Pinpoint the cell where the given text exists, returning its [X, Y] midpoint coordinate. 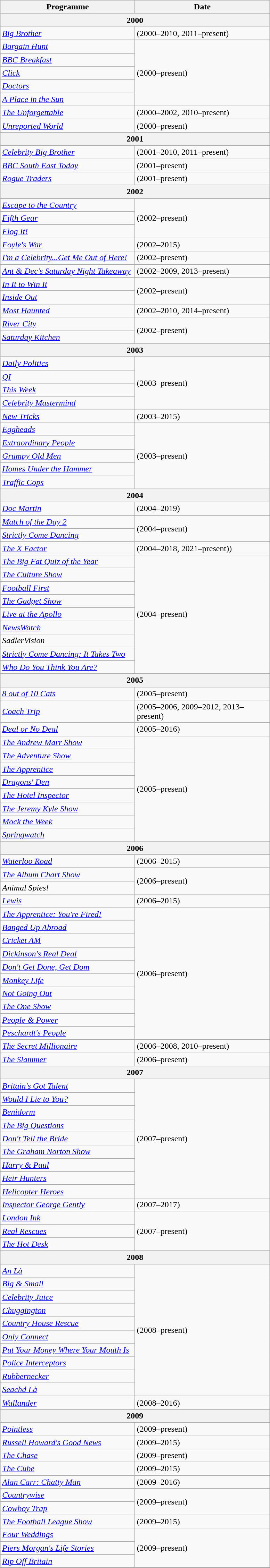
Programme [68, 7]
The Apprentice: You're Fired! [68, 914]
2006 [135, 848]
The Gadget Show [68, 601]
Springwatch [68, 835]
Saturday Kitchen [68, 337]
New Tricks [68, 416]
SadlerVision [68, 641]
Country House Rescue [68, 1323]
Waterloo Road [68, 861]
Inside Out [68, 297]
Russell Howard's Good News [68, 1442]
The Big Questions [68, 1125]
Most Haunted [68, 310]
Grumpy Old Men [68, 456]
Animal Spies! [68, 888]
Eggheads [68, 429]
Who Do You Think You Are? [68, 667]
Click [68, 73]
2008 [135, 1258]
Cowboy Trap [68, 1508]
(2002–2015) [202, 245]
Doctors [68, 86]
The Apprentice [68, 769]
Strictly Come Dancing: It Takes Two [68, 654]
Strictly Come Dancing [68, 535]
The Andrew Marr Show [68, 742]
Dickinson's Real Deal [68, 954]
The Culture Show [68, 574]
(2006–2008, 2010–present) [202, 1046]
2005 [135, 680]
Cricket AM [68, 940]
Escape to the Country [68, 205]
Four Weddings [68, 1535]
Ant & Dec's Saturday Night Takeaway [68, 271]
Celebrity Big Brother [68, 152]
Benidorm [68, 1112]
NewsWatch [68, 628]
Monkey Life [68, 980]
Deal or No Deal [68, 729]
Police Interceptors [68, 1363]
London Ink [68, 1218]
Daily Politics [68, 363]
Banged Up Abroad [68, 927]
(2007–2017) [202, 1204]
(2004–2019) [202, 509]
Don't Get Done, Get Dom [68, 967]
Bargain Hunt [68, 46]
Inspector George Gently [68, 1204]
(2005–2016) [202, 729]
The X Factor [68, 548]
(2008–2016) [202, 1403]
Seachd Là [68, 1389]
2002 [135, 192]
Lewis [68, 901]
The Hotel Inspector [68, 795]
Rogue Traders [68, 179]
Coach Trip [68, 711]
The Hot Desk [68, 1244]
Big Brother [68, 33]
People & Power [68, 1020]
(2002–2010, 2014–present) [202, 310]
Doc Martin [68, 509]
Alan Carr: Chatty Man [68, 1482]
Would I Lie to You? [68, 1099]
The Chase [68, 1456]
Heir Hunters [68, 1178]
Countrywise [68, 1495]
The Album Chart Show [68, 875]
The Jeremy Kyle Show [68, 809]
2001 [135, 139]
Match of the Day 2 [68, 522]
Don't Tell the Bride [68, 1139]
Celebrity Juice [68, 1297]
Harry & Paul [68, 1165]
Mock the Week [68, 822]
(2000–2002, 2010–present) [202, 112]
Put Your Money Where Your Mouth Is [68, 1350]
Live at the Apollo [68, 614]
Peschardt's People [68, 1033]
I'm a Celebrity...Get Me Out of Here! [68, 258]
Football First [68, 588]
Helicopter Heroes [68, 1191]
The Big Fat Quiz of the Year [68, 561]
(2004–2018, 2021–present)) [202, 548]
Piers Morgan's Life Stories [68, 1548]
Fifth Gear [68, 218]
Rip Off Britain [68, 1561]
Celebrity Mastermind [68, 403]
2009 [135, 1416]
QI [68, 376]
Flog It! [68, 231]
River City [68, 324]
Foyle's War [68, 245]
Homes Under the Hammer [68, 469]
The One Show [68, 1006]
(2009–2016) [202, 1482]
Dragons' Den [68, 782]
2003 [135, 350]
Real Rescues [68, 1231]
Not Going Out [68, 993]
Unreported World [68, 126]
BBC Breakfast [68, 60]
Britain's Got Talent [68, 1086]
Chuggington [68, 1310]
The Graham Norton Show [68, 1152]
The Slammer [68, 1059]
The Secret Millionaire [68, 1046]
BBC South East Today [68, 165]
(2005–2006, 2009–2012, 2013–present) [202, 711]
8 out of 10 Cats [68, 693]
An Là [68, 1271]
The Cube [68, 1469]
2004 [135, 495]
(2000–2010, 2011–present) [202, 33]
Extraordinary People [68, 443]
A Place in the Sun [68, 99]
The Adventure Show [68, 756]
Only Connect [68, 1337]
Pointless [68, 1429]
Big & Small [68, 1284]
Rubbernecker [68, 1376]
2007 [135, 1073]
Date [202, 7]
(2003–2015) [202, 416]
Wallander [68, 1403]
This Week [68, 390]
Traffic Cops [68, 482]
2000 [135, 20]
The Unforgettable [68, 112]
The Football League Show [68, 1522]
(2008–present) [202, 1330]
In It to Win It [68, 284]
(2001–2010, 2011–present) [202, 152]
(2002–2009, 2013–present) [202, 271]
